Identify which cell holds the provided text, then report its [X, Y] central coordinate. 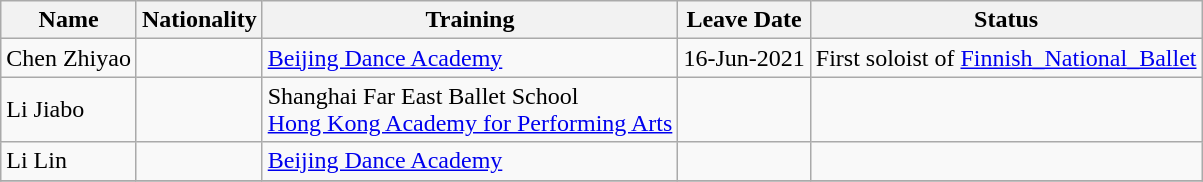
Nationality [199, 20]
Training [470, 20]
Leave Date [744, 20]
Name [69, 20]
Li Lin [69, 161]
16-Jun-2021 [744, 58]
Chen Zhiyao [69, 58]
Li Jiabo [69, 110]
First soloist of Finnish_National_Ballet [1006, 58]
Shanghai Far East Ballet SchoolHong Kong Academy for Performing Arts [470, 110]
Status [1006, 20]
